From the cell containing the given text, extract its center point as (X, Y) coordinate. 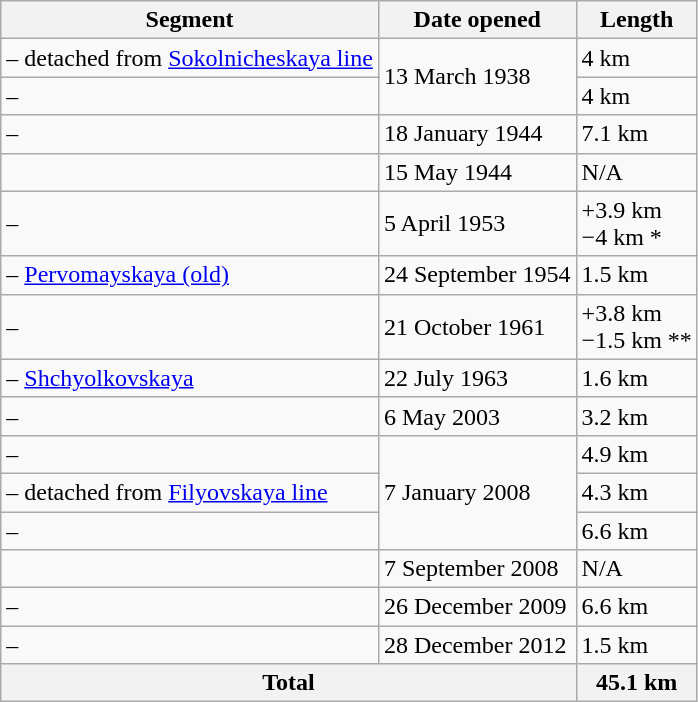
15 May 1944 (477, 172)
28 December 2012 (477, 645)
+3.8 km−1.5 km ** (636, 326)
7.1 km (636, 134)
– detached from Sokolnicheskaya line (190, 58)
7 September 2008 (477, 569)
24 September 1954 (477, 275)
Length (636, 20)
– Shchyolkovskaya (190, 378)
1.6 km (636, 378)
18 January 1944 (477, 134)
26 December 2009 (477, 607)
4.3 km (636, 492)
Date opened (477, 20)
7 January 2008 (477, 492)
+3.9 km−4 km * (636, 224)
– detached from Filyovskaya line (190, 492)
21 October 1961 (477, 326)
4.9 km (636, 454)
45.1 km (636, 683)
6 May 2003 (477, 416)
– Pervomayskaya (old) (190, 275)
22 July 1963 (477, 378)
5 April 1953 (477, 224)
Total (288, 683)
Segment (190, 20)
13 March 1938 (477, 77)
3.2 km (636, 416)
